Find where the given text appears and provide that cell's center as (X, Y) coordinate. 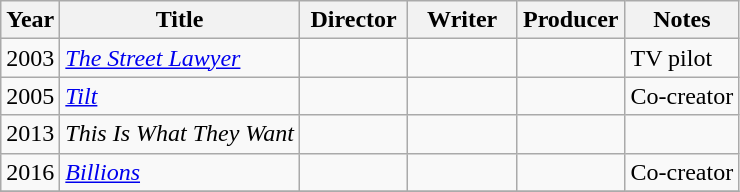
Billions (180, 172)
Writer (462, 20)
2016 (30, 172)
Year (30, 20)
This Is What They Want (180, 134)
2013 (30, 134)
Tilt (180, 96)
Notes (682, 20)
The Street Lawyer (180, 58)
Director (354, 20)
Producer (570, 20)
2005 (30, 96)
TV pilot (682, 58)
2003 (30, 58)
Title (180, 20)
